From the cell containing the given text, extract its center point as [x, y] coordinate. 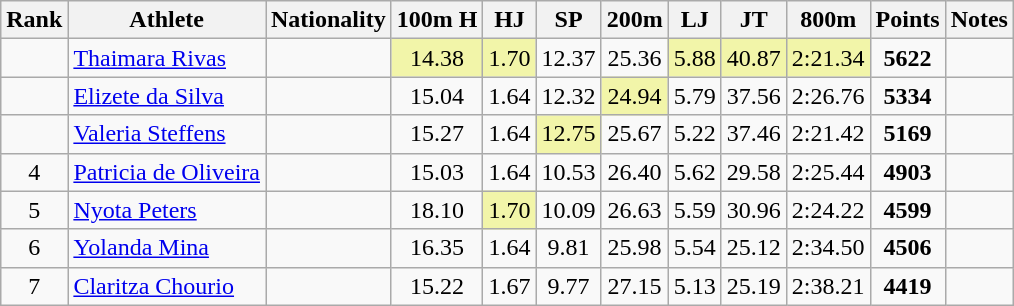
29.58 [754, 172]
2:24.22 [828, 210]
24.94 [634, 96]
5.88 [694, 58]
25.12 [754, 248]
5.59 [694, 210]
2:25.44 [828, 172]
6 [34, 248]
Rank [34, 20]
4 [34, 172]
2:34.50 [828, 248]
LJ [694, 20]
800m [828, 20]
2:26.76 [828, 96]
37.56 [754, 96]
10.53 [568, 172]
15.04 [437, 96]
4419 [908, 286]
25.19 [754, 286]
5334 [908, 96]
18.10 [437, 210]
Yolanda Mina [167, 248]
12.75 [568, 134]
HJ [510, 20]
5.62 [694, 172]
4599 [908, 210]
27.15 [634, 286]
5622 [908, 58]
4903 [908, 172]
Elizete da Silva [167, 96]
5.22 [694, 134]
25.36 [634, 58]
37.46 [754, 134]
Nationality [329, 20]
Thaimara Rivas [167, 58]
SP [568, 20]
15.27 [437, 134]
25.98 [634, 248]
Valeria Steffens [167, 134]
Nyota Peters [167, 210]
7 [34, 286]
4506 [908, 248]
Claritza Chourio [167, 286]
15.22 [437, 286]
2:38.21 [828, 286]
9.81 [568, 248]
Points [908, 20]
100m H [437, 20]
Notes [979, 20]
15.03 [437, 172]
Athlete [167, 20]
12.37 [568, 58]
16.35 [437, 248]
26.40 [634, 172]
2:21.34 [828, 58]
Patricia de Oliveira [167, 172]
5.54 [694, 248]
5 [34, 210]
40.87 [754, 58]
5.79 [694, 96]
9.77 [568, 286]
26.63 [634, 210]
25.67 [634, 134]
JT [754, 20]
10.09 [568, 210]
2:21.42 [828, 134]
5169 [908, 134]
14.38 [437, 58]
30.96 [754, 210]
5.13 [694, 286]
200m [634, 20]
12.32 [568, 96]
1.67 [510, 286]
